Locate the cell with the specified text and output its [X, Y] center coordinate. 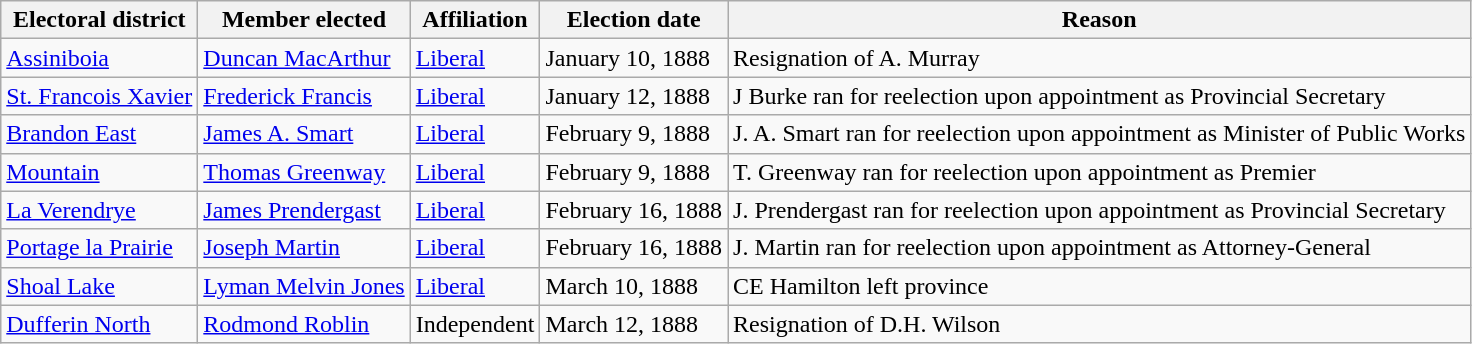
January 10, 1888 [634, 58]
J. Prendergast ran for reelection upon appointment as Provincial Secretary [1100, 210]
Portage la Prairie [100, 248]
Frederick Francis [304, 96]
Shoal Lake [100, 286]
Election date [634, 20]
St. Francois Xavier [100, 96]
CE Hamilton left province [1100, 286]
James A. Smart [304, 134]
T. Greenway ran for reelection upon appointment as Premier [1100, 172]
Member elected [304, 20]
Dufferin North [100, 324]
J Burke ran for reelection upon appointment as Provincial Secretary [1100, 96]
March 10, 1888 [634, 286]
Independent [475, 324]
J. Martin ran for reelection upon appointment as Attorney-General [1100, 248]
Assiniboia [100, 58]
Rodmond Roblin [304, 324]
Resignation of D.H. Wilson [1100, 324]
Brandon East [100, 134]
Resignation of A. Murray [1100, 58]
Reason [1100, 20]
Thomas Greenway [304, 172]
Affiliation [475, 20]
James Prendergast [304, 210]
Duncan MacArthur [304, 58]
La Verendrye [100, 210]
Electoral district [100, 20]
Lyman Melvin Jones [304, 286]
J. A. Smart ran for reelection upon appointment as Minister of Public Works [1100, 134]
Joseph Martin [304, 248]
March 12, 1888 [634, 324]
January 12, 1888 [634, 96]
Mountain [100, 172]
